Determine the (x, y) coordinate at the center of the cell enclosing the given text.  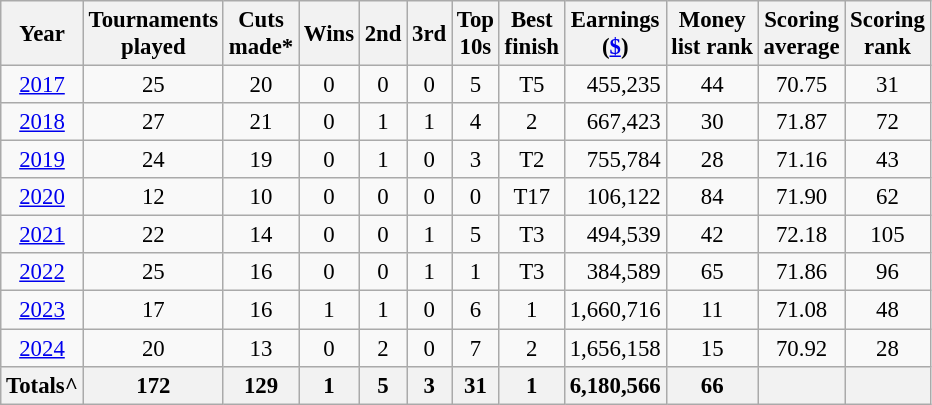
17 (153, 310)
Tournaments played (153, 34)
1,656,158 (615, 348)
13 (260, 348)
172 (153, 385)
Moneylist rank (712, 34)
11 (712, 310)
2021 (42, 235)
14 (260, 235)
Year (42, 34)
Totals^ (42, 385)
71.87 (802, 122)
96 (888, 273)
71.90 (802, 197)
T5 (532, 85)
455,235 (615, 85)
384,589 (615, 273)
2nd (382, 34)
19 (260, 160)
21 (260, 122)
Top 10s (476, 34)
30 (712, 122)
22 (153, 235)
2017 (42, 85)
12 (153, 197)
24 (153, 160)
Cuts made* (260, 34)
T17 (532, 197)
44 (712, 85)
Scoringrank (888, 34)
105 (888, 235)
667,423 (615, 122)
Wins (330, 34)
2020 (42, 197)
Scoring average (802, 34)
71.86 (802, 273)
15 (712, 348)
6,180,566 (615, 385)
2019 (42, 160)
1,660,716 (615, 310)
T2 (532, 160)
43 (888, 160)
2022 (42, 273)
70.75 (802, 85)
71.08 (802, 310)
3rd (430, 34)
6 (476, 310)
70.92 (802, 348)
65 (712, 273)
42 (712, 235)
27 (153, 122)
71.16 (802, 160)
755,784 (615, 160)
2023 (42, 310)
106,122 (615, 197)
Best finish (532, 34)
129 (260, 385)
2018 (42, 122)
72.18 (802, 235)
72 (888, 122)
494,539 (615, 235)
66 (712, 385)
2024 (42, 348)
7 (476, 348)
4 (476, 122)
10 (260, 197)
84 (712, 197)
Earnings($) (615, 34)
48 (888, 310)
62 (888, 197)
